For the text-containing cell, return its midpoint in [X, Y] coordinate format. 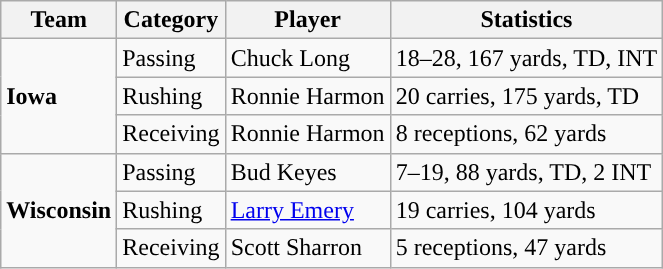
Team [59, 20]
18–28, 167 yards, TD, INT [526, 58]
Bud Keyes [308, 172]
Wisconsin [59, 210]
19 carries, 104 yards [526, 210]
5 receptions, 47 yards [526, 248]
Chuck Long [308, 58]
Player [308, 20]
Larry Emery [308, 210]
Statistics [526, 20]
Scott Sharron [308, 248]
Iowa [59, 96]
Category [171, 20]
8 receptions, 62 yards [526, 134]
20 carries, 175 yards, TD [526, 96]
7–19, 88 yards, TD, 2 INT [526, 172]
